Find where the given text appears and provide that cell's center as (x, y) coordinate. 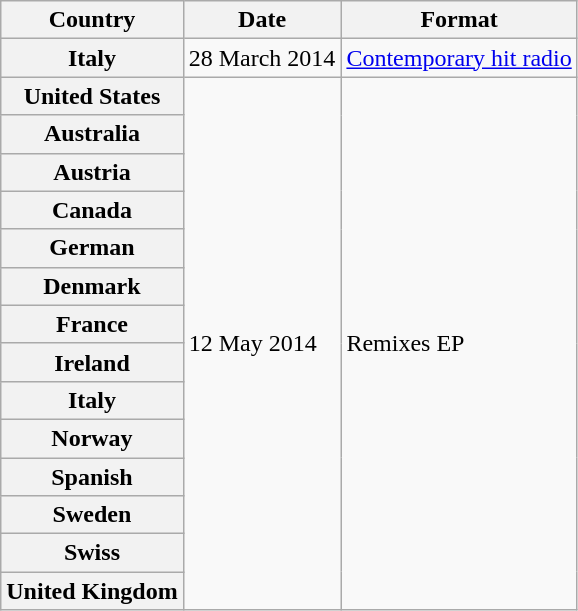
Norway (92, 438)
Spanish (92, 477)
Format (459, 20)
United States (92, 96)
Ireland (92, 362)
Contemporary hit radio (459, 58)
German (92, 248)
12 May 2014 (262, 344)
United Kingdom (92, 591)
Canada (92, 210)
Swiss (92, 553)
Australia (92, 134)
Remixes EP (459, 344)
Date (262, 20)
Austria (92, 172)
France (92, 324)
Country (92, 20)
28 March 2014 (262, 58)
Sweden (92, 515)
Denmark (92, 286)
